Locate the cell with the specified text and output its [X, Y] center coordinate. 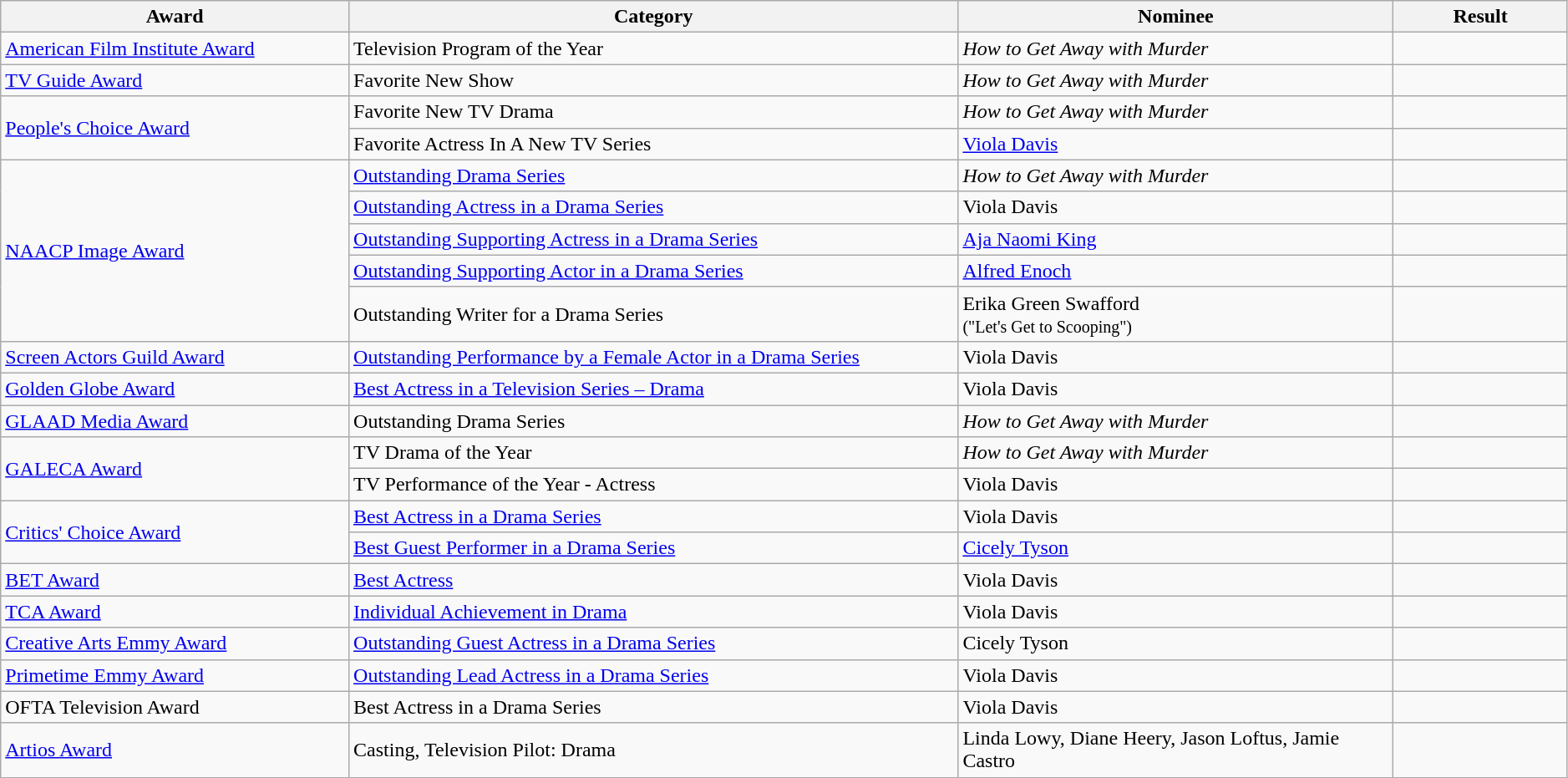
TV Performance of the Year - Actress [653, 485]
Critics' Choice Award [175, 532]
Nominee [1176, 17]
Alfred Enoch [1176, 271]
Outstanding Guest Actress in a Drama Series [653, 643]
Erika Green Swafford("Let's Get to Scooping") [1176, 314]
Favorite New TV Drama [653, 112]
NAACP Image Award [175, 251]
Outstanding Performance by a Female Actor in a Drama Series [653, 357]
People's Choice Award [175, 128]
Best Guest Performer in a Drama Series [653, 548]
Screen Actors Guild Award [175, 357]
Linda Lowy, Diane Heery, Jason Loftus, Jamie Castro [1176, 750]
Outstanding Lead Actress in a Drama Series [653, 675]
BET Award [175, 580]
Individual Achievement in Drama [653, 612]
TV Drama of the Year [653, 453]
Outstanding Actress in a Drama Series [653, 207]
Aja Naomi King [1176, 239]
Best Actress [653, 580]
Favorite New Show [653, 80]
GLAAD Media Award [175, 420]
Creative Arts Emmy Award [175, 643]
Result [1480, 17]
American Film Institute Award [175, 48]
GALECA Award [175, 469]
OFTA Television Award [175, 707]
TCA Award [175, 612]
TV Guide Award [175, 80]
Outstanding Supporting Actress in a Drama Series [653, 239]
Best Actress in a Television Series – Drama [653, 389]
Artios Award [175, 750]
Casting, Television Pilot: Drama [653, 750]
Category [653, 17]
Golden Globe Award [175, 389]
Outstanding Writer for a Drama Series [653, 314]
Television Program of the Year [653, 48]
Primetime Emmy Award [175, 675]
Favorite Actress In A New TV Series [653, 144]
Award [175, 17]
Outstanding Supporting Actor in a Drama Series [653, 271]
